Pinpoint the cell where the given text exists, returning its [x, y] midpoint coordinate. 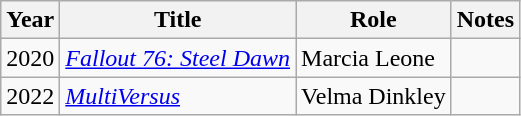
Title [178, 20]
MultiVersus [178, 96]
Velma Dinkley [374, 96]
Year [30, 20]
Fallout 76: Steel Dawn [178, 58]
Role [374, 20]
Marcia Leone [374, 58]
Notes [485, 20]
2020 [30, 58]
2022 [30, 96]
